From the cell containing the given text, extract its center point as [x, y] coordinate. 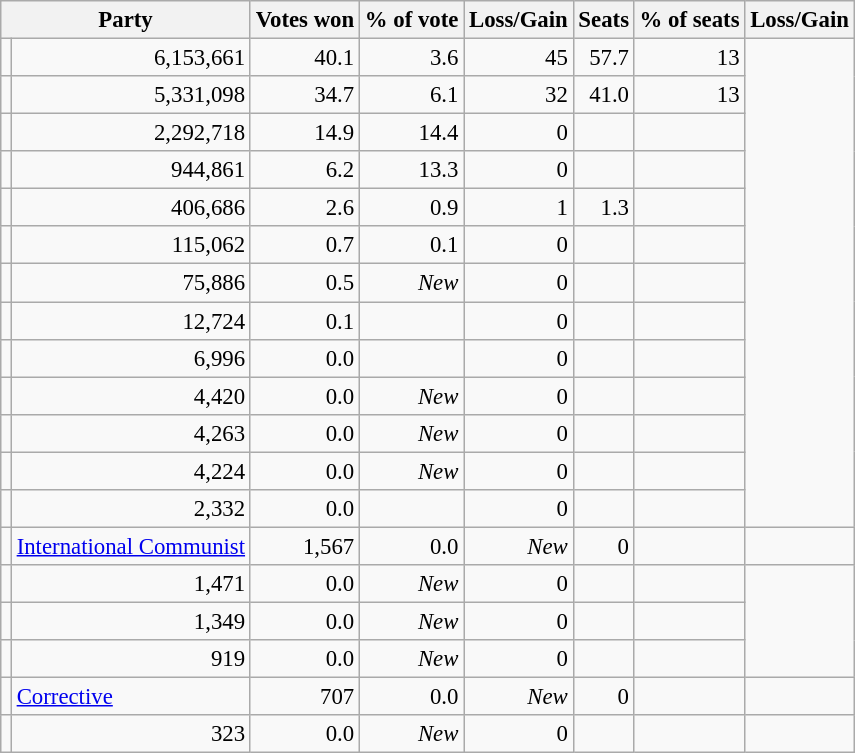
406,686 [130, 208]
% of seats [690, 20]
0.7 [304, 245]
1 [518, 208]
4,263 [130, 433]
2,332 [130, 509]
1,567 [304, 546]
0.5 [304, 283]
57.7 [604, 58]
Corrective [130, 697]
323 [130, 734]
% of vote [411, 20]
14.4 [411, 133]
12,724 [130, 321]
International Communist [130, 546]
1.3 [604, 208]
14.9 [304, 133]
1,349 [130, 621]
2,292,718 [130, 133]
3.6 [411, 58]
0.9 [411, 208]
32 [518, 95]
5,331,098 [130, 95]
4,224 [130, 471]
6.1 [411, 95]
Seats [604, 20]
919 [130, 659]
6,153,661 [130, 58]
2.6 [304, 208]
707 [304, 697]
4,420 [130, 396]
Party [126, 20]
Votes won [304, 20]
41.0 [604, 95]
6,996 [130, 358]
75,886 [130, 283]
1,471 [130, 584]
45 [518, 58]
115,062 [130, 245]
6.2 [304, 170]
34.7 [304, 95]
944,861 [130, 170]
13.3 [411, 170]
40.1 [304, 58]
